Return the [x, y] coordinate for the center point of the cell that contains the specified text.  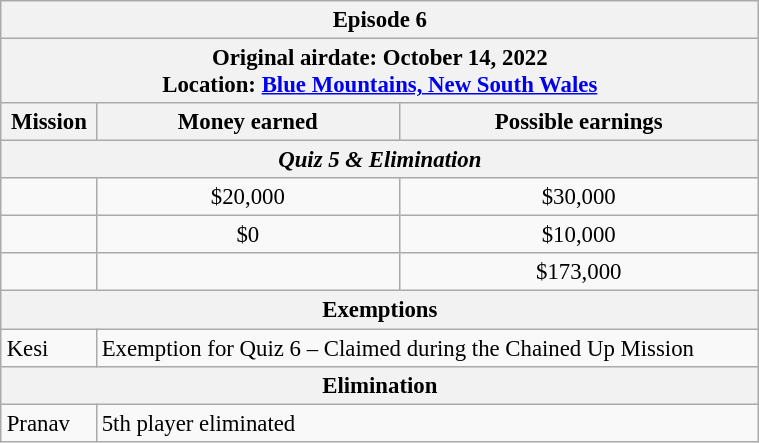
$0 [248, 235]
Mission [48, 122]
5th player eliminated [427, 423]
$30,000 [578, 197]
Exemption for Quiz 6 – Claimed during the Chained Up Mission [427, 347]
$10,000 [578, 235]
Kesi [48, 347]
Episode 6 [380, 20]
Pranav [48, 423]
Exemptions [380, 310]
Elimination [380, 385]
Original airdate: October 14, 2022Location: Blue Mountains, New South Wales [380, 70]
Quiz 5 & Elimination [380, 160]
Possible earnings [578, 122]
$20,000 [248, 197]
Money earned [248, 122]
$173,000 [578, 272]
